Scan for the cell matching the given text and deliver its (X, Y) coordinate at center. 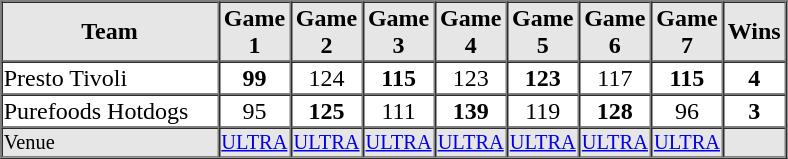
111 (399, 110)
119 (543, 110)
128 (615, 110)
Game 6 (615, 32)
96 (687, 110)
95 (254, 110)
3 (754, 110)
Game 2 (326, 32)
99 (254, 78)
139 (471, 110)
Team (110, 32)
Presto Tivoli (110, 78)
4 (754, 78)
Game 3 (399, 32)
Game 7 (687, 32)
125 (326, 110)
Game 1 (254, 32)
Purefoods Hotdogs (110, 110)
117 (615, 78)
Game 4 (471, 32)
124 (326, 78)
Venue (110, 143)
Game 5 (543, 32)
Wins (754, 32)
